Provide the [X, Y] coordinate of the cell's center where the given text is located.  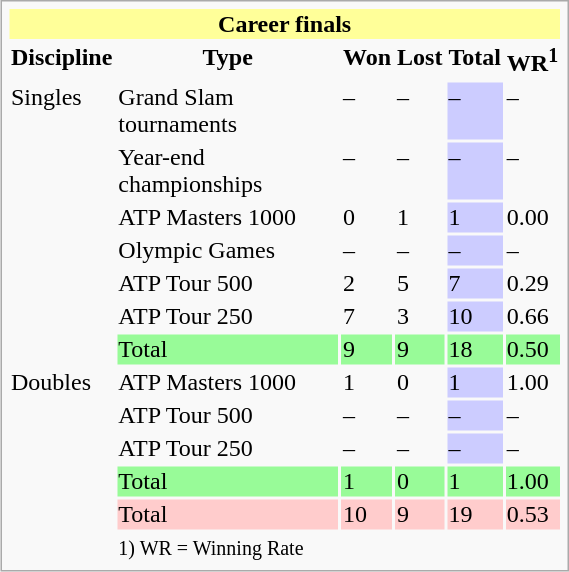
Year-end championships [228, 170]
Discipline [62, 60]
Won [368, 60]
0.00 [532, 217]
0.53 [532, 514]
2 [368, 283]
5 [420, 283]
Grand Slam tournaments [228, 110]
1) WR = Winning Rate [338, 547]
Doubles [62, 464]
19 [474, 514]
Career finals [285, 24]
Olympic Games [228, 250]
Lost [420, 60]
Singles [62, 223]
3 [420, 316]
0.50 [532, 349]
18 [474, 349]
0.29 [532, 283]
WR1 [532, 60]
0.66 [532, 316]
Type [228, 60]
